Return (X, Y) of the center of cell containing provided text 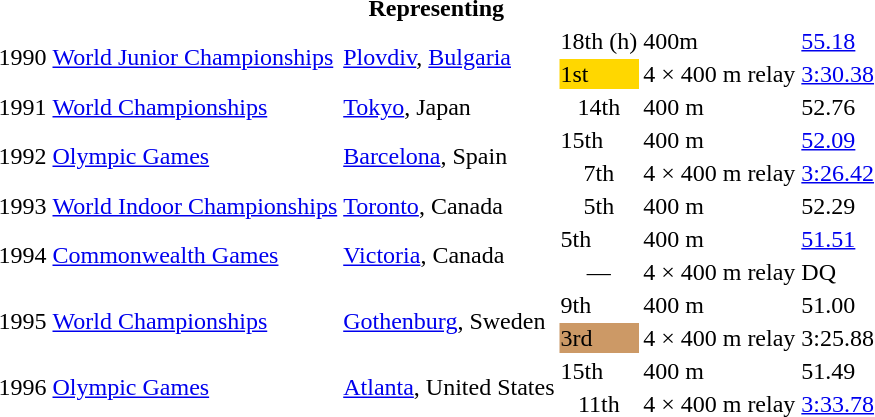
Plovdiv, Bulgaria (449, 58)
— (599, 272)
Toronto, Canada (449, 206)
7th (599, 173)
Tokyo, Japan (449, 107)
1st (599, 74)
Commonwealth Games (195, 256)
9th (599, 305)
400m (720, 41)
14th (599, 107)
Olympic Games (195, 156)
Victoria, Canada (449, 256)
Barcelona, Spain (449, 156)
World Indoor Championships (195, 206)
18th (h) (599, 41)
Gothenburg, Sweden (449, 322)
3rd (599, 338)
World Junior Championships (195, 58)
